Search for the cell housing the specified text and yield its (x, y) center coordinate. 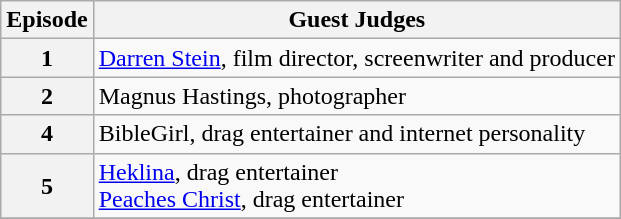
BibleGirl, drag entertainer and internet personality (356, 134)
Heklina, drag entertainerPeaches Christ, drag entertainer (356, 186)
Episode (47, 20)
5 (47, 186)
4 (47, 134)
1 (47, 58)
Darren Stein, film director, screenwriter and producer (356, 58)
Magnus Hastings, photographer (356, 96)
2 (47, 96)
Guest Judges (356, 20)
